Identify which cell holds the provided text, then report its (X, Y) central coordinate. 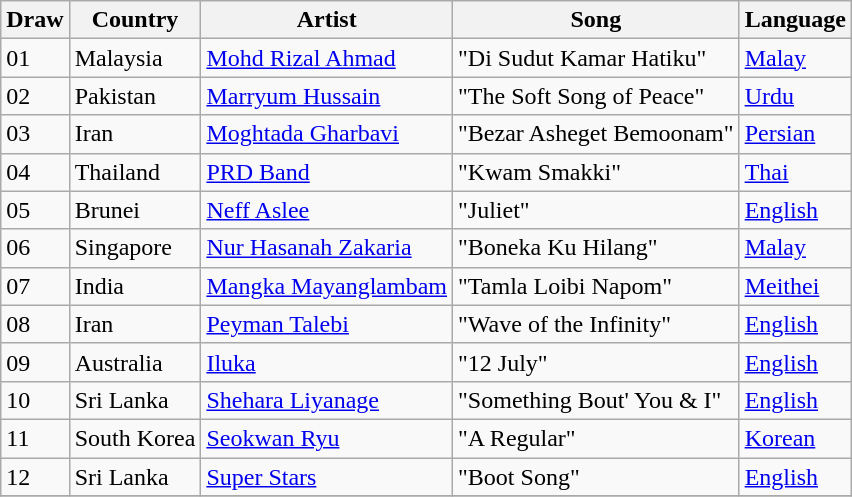
Neff Aslee (327, 210)
01 (35, 58)
09 (35, 362)
Draw (35, 20)
Malaysia (135, 58)
Urdu (795, 96)
"Boneka Ku Hilang" (596, 248)
"Kwam Smakki" (596, 172)
Shehara Liyanage (327, 400)
Seokwan Ryu (327, 438)
Moghtada Gharbavi (327, 134)
Mohd Rizal Ahmad (327, 58)
10 (35, 400)
Pakistan (135, 96)
South Korea (135, 438)
Thai (795, 172)
"12 July" (596, 362)
Australia (135, 362)
"Di Sudut Kamar Hatiku" (596, 58)
03 (35, 134)
Marryum Hussain (327, 96)
12 (35, 477)
Song (596, 20)
05 (35, 210)
India (135, 286)
"Juliet" (596, 210)
Brunei (135, 210)
08 (35, 324)
Language (795, 20)
Nur Hasanah Zakaria (327, 248)
"The Soft Song of Peace" (596, 96)
Mangka Mayanglambam (327, 286)
Peyman Talebi (327, 324)
Singapore (135, 248)
Super Stars (327, 477)
04 (35, 172)
Iluka (327, 362)
PRD Band (327, 172)
Country (135, 20)
Artist (327, 20)
Korean (795, 438)
07 (35, 286)
"Tamla Loibi Napom" (596, 286)
"Boot Song" (596, 477)
11 (35, 438)
"A Regular" (596, 438)
Thailand (135, 172)
06 (35, 248)
"Bezar Asheget Bemoonam" (596, 134)
Meithei (795, 286)
"Wave of the Infinity" (596, 324)
02 (35, 96)
Persian (795, 134)
"Something Bout' You & I" (596, 400)
